Provide the [x, y] coordinate of the cell's center where the given text is located.  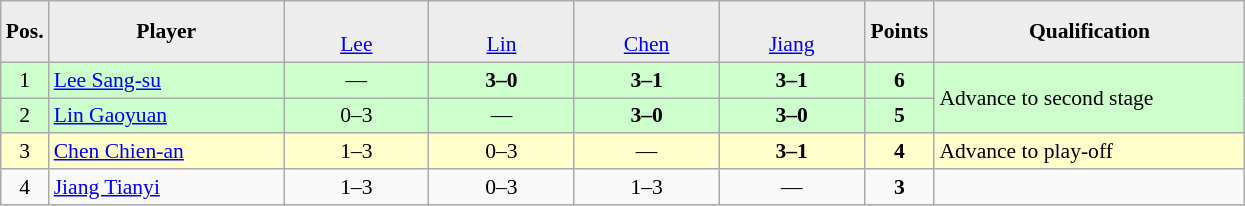
Jiang [792, 32]
5 [899, 116]
Lee [356, 32]
6 [899, 80]
Pos. [25, 32]
2 [25, 116]
Lin Gaoyuan [166, 116]
Player [166, 32]
Lee Sang-su [166, 80]
Chen [646, 32]
Jiang Tianyi [166, 187]
1 [25, 80]
Points [899, 32]
Advance to play-off [1089, 152]
Lin [502, 32]
Chen Chien-an [166, 152]
Advance to second stage [1089, 98]
Qualification [1089, 32]
